From the cell containing the given text, extract its center point as (X, Y) coordinate. 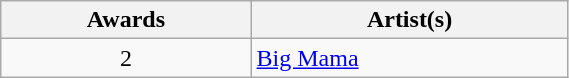
Artist(s) (410, 20)
Awards (126, 20)
Big Mama (410, 58)
2 (126, 58)
